Provide the (x, y) coordinate of the cell's center where the given text is located.  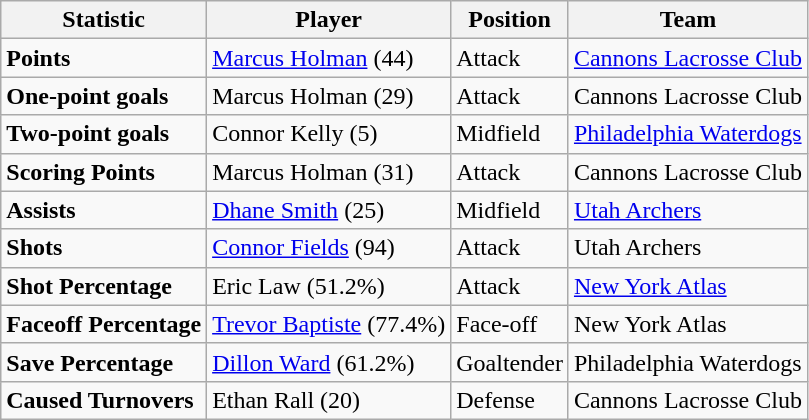
Eric Law (51.2%) (329, 286)
Goaltender (510, 362)
Save Percentage (104, 362)
Scoring Points (104, 172)
Shot Percentage (104, 286)
Marcus Holman (29) (329, 96)
Connor Kelly (5) (329, 134)
Statistic (104, 20)
Defense (510, 400)
Dhane Smith (25) (329, 210)
Marcus Holman (31) (329, 172)
Connor Fields (94) (329, 248)
Assists (104, 210)
Face-off (510, 324)
Faceoff Percentage (104, 324)
Ethan Rall (20) (329, 400)
Position (510, 20)
Player (329, 20)
Two-point goals (104, 134)
Shots (104, 248)
Marcus Holman (44) (329, 58)
Dillon Ward (61.2%) (329, 362)
Caused Turnovers (104, 400)
Trevor Baptiste (77.4%) (329, 324)
One-point goals (104, 96)
Points (104, 58)
Team (688, 20)
